Return [x, y] of the center of cell containing provided text 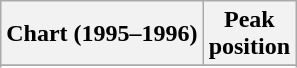
Peakposition [249, 34]
Chart (1995–1996) [102, 34]
